Output the [x, y] coordinate of the center of the cell containing the given text.  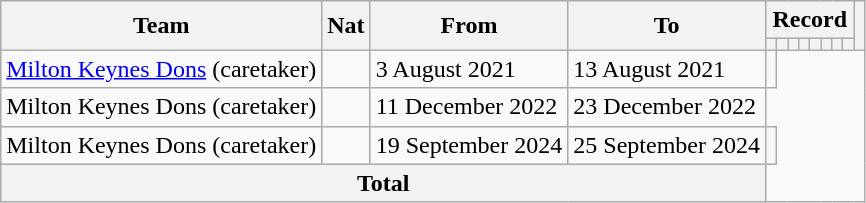
3 August 2021 [469, 69]
From [469, 26]
23 December 2022 [667, 107]
Record [809, 20]
Total [384, 183]
19 September 2024 [469, 145]
Team [162, 26]
Nat [346, 26]
13 August 2021 [667, 69]
25 September 2024 [667, 145]
To [667, 26]
11 December 2022 [469, 107]
